Capture the cell that displays the provided text and extract its (X, Y) central coordinate. 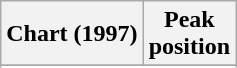
Chart (1997) (72, 34)
Peakposition (189, 34)
